Locate the cell with the specified text and output its (x, y) center coordinate. 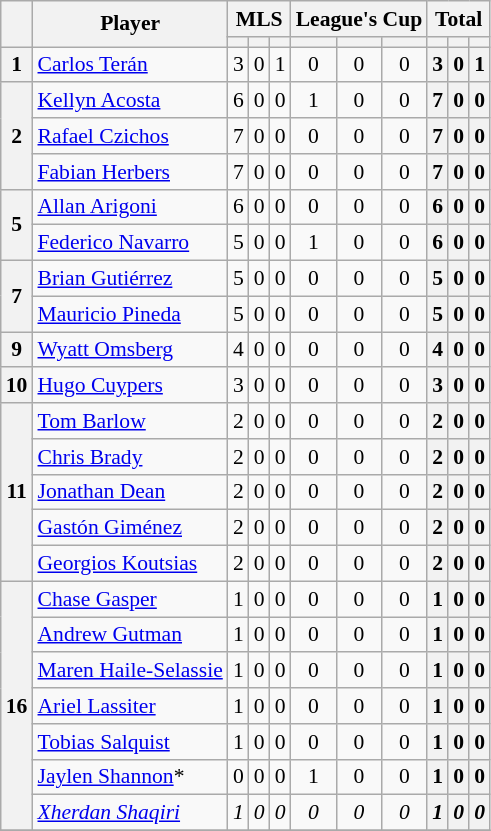
Total (458, 19)
Carlos Terán (130, 65)
Fabian Herbers (130, 172)
Brian Gutiérrez (130, 279)
Jaylen Shannon* (130, 777)
Mauricio Pineda (130, 314)
Kellyn Acosta (130, 101)
Georgios Koutsias (130, 564)
Maren Haile-Selassie (130, 671)
Tobias Salquist (130, 742)
MLS (260, 19)
10 (17, 386)
16 (17, 706)
Ariel Lassiter (130, 706)
Tom Barlow (130, 421)
Allan Arigoni (130, 207)
Rafael Czichos (130, 136)
Xherdan Shaqiri (130, 813)
11 (17, 492)
Player (130, 24)
Andrew Gutman (130, 635)
Gastón Giménez (130, 528)
Wyatt Omsberg (130, 350)
League's Cup (360, 19)
Federico Navarro (130, 243)
Chase Gasper (130, 599)
Jonathan Dean (130, 492)
9 (17, 350)
Hugo Cuypers (130, 386)
Chris Brady (130, 457)
